Identify which cell holds the provided text, then report its (X, Y) central coordinate. 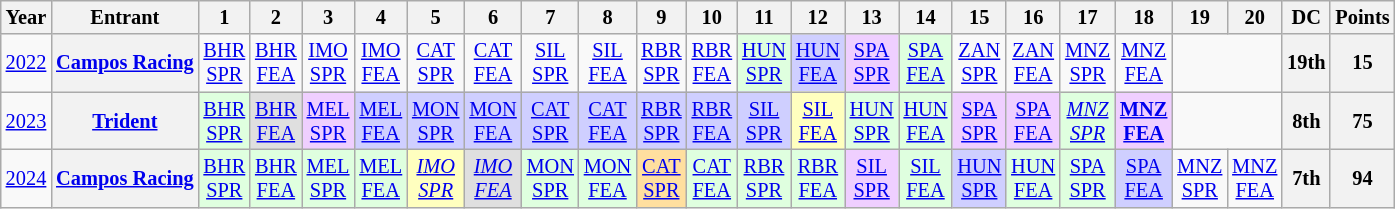
5 (436, 17)
DC (1306, 17)
Year (26, 17)
75 (1362, 121)
8th (1306, 121)
2022 (26, 63)
2 (276, 17)
ZANSPR (979, 63)
12 (818, 17)
Entrant (124, 17)
7th (1306, 178)
20 (1254, 17)
19 (1200, 17)
Points (1362, 17)
11 (764, 17)
2024 (26, 178)
18 (1144, 17)
13 (872, 17)
1 (224, 17)
2023 (26, 121)
9 (661, 17)
6 (492, 17)
19th (1306, 63)
16 (1033, 17)
8 (608, 17)
Trident (124, 121)
ZANFEA (1033, 63)
94 (1362, 178)
4 (380, 17)
17 (1088, 17)
10 (712, 17)
14 (926, 17)
3 (328, 17)
7 (550, 17)
